Output the [x, y] coordinate of the center of the cell containing the given text.  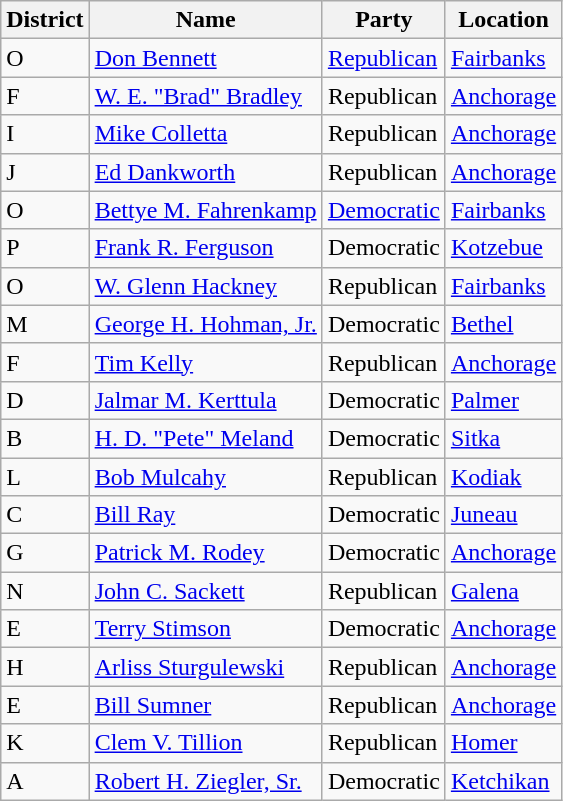
Sitka [503, 438]
Don Bennett [206, 58]
A [45, 781]
Palmer [503, 400]
G [45, 553]
Party [384, 20]
W. E. "Brad" Bradley [206, 96]
Location [503, 20]
P [45, 248]
Name [206, 20]
Jalmar M. Kerttula [206, 400]
Terry Stimson [206, 629]
Bill Ray [206, 515]
Tim Kelly [206, 362]
Robert H. Ziegler, Sr. [206, 781]
Kodiak [503, 477]
Kotzebue [503, 248]
L [45, 477]
Bill Sumner [206, 705]
Patrick M. Rodey [206, 553]
J [45, 172]
Bettye M. Fahrenkamp [206, 210]
Homer [503, 743]
C [45, 515]
N [45, 591]
Galena [503, 591]
B [45, 438]
Clem V. Tillion [206, 743]
Frank R. Ferguson [206, 248]
George H. Hohman, Jr. [206, 324]
W. Glenn Hackney [206, 286]
Arliss Sturgulewski [206, 667]
D [45, 400]
John C. Sackett [206, 591]
Juneau [503, 515]
K [45, 743]
District [45, 20]
M [45, 324]
H. D. "Pete" Meland [206, 438]
Bethel [503, 324]
Ed Dankworth [206, 172]
H [45, 667]
Bob Mulcahy [206, 477]
Mike Colletta [206, 134]
I [45, 134]
Ketchikan [503, 781]
